Return [x, y] of the center of cell containing provided text 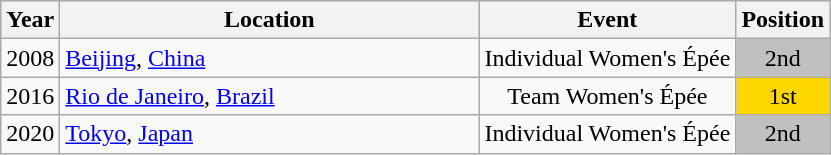
Position [783, 20]
Tokyo, Japan [270, 134]
Team Women's Épée [608, 96]
Location [270, 20]
2016 [30, 96]
Rio de Janeiro, Brazil [270, 96]
Year [30, 20]
Event [608, 20]
Beijing, China [270, 58]
2008 [30, 58]
2020 [30, 134]
1st [783, 96]
